Return (X, Y) of the center of cell containing provided text 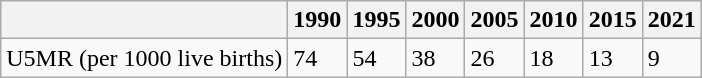
1995 (376, 20)
74 (318, 58)
38 (436, 58)
2021 (672, 20)
1990 (318, 20)
2015 (612, 20)
2000 (436, 20)
13 (612, 58)
2005 (494, 20)
U5MR (per 1000 live births) (144, 58)
2010 (554, 20)
26 (494, 58)
54 (376, 58)
9 (672, 58)
18 (554, 58)
